Output the (x, y) coordinate of the center of the cell containing the given text.  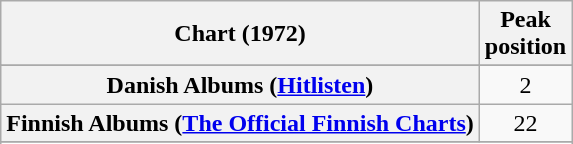
Chart (1972) (240, 34)
22 (525, 123)
2 (525, 85)
Peakposition (525, 34)
Danish Albums (Hitlisten) (240, 85)
Finnish Albums (The Official Finnish Charts) (240, 123)
